Search for the cell housing the specified text and yield its [x, y] center coordinate. 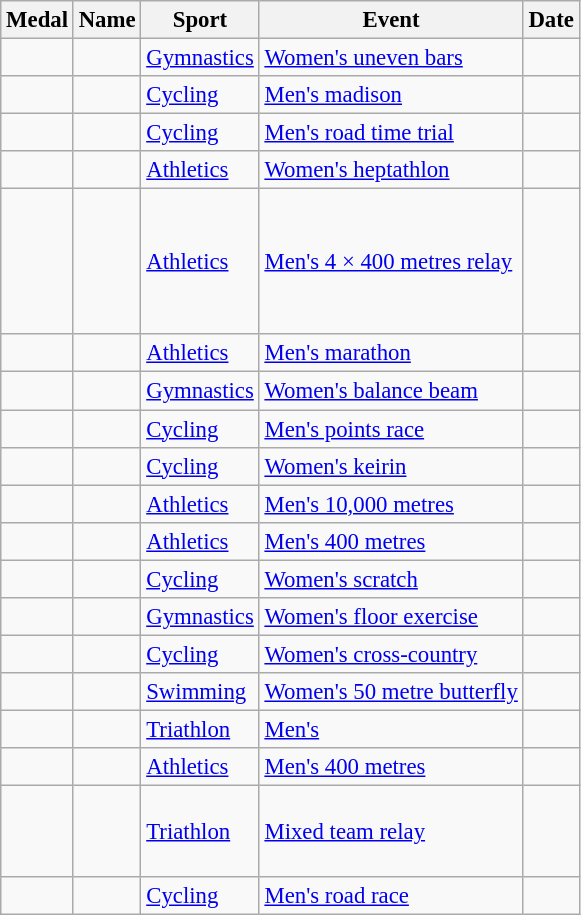
Men's 10,000 metres [391, 504]
Women's keirin [391, 466]
Men's madison [391, 95]
Sport [200, 20]
Women's 50 metre butterfly [391, 692]
Men's road race [391, 896]
Women's scratch [391, 579]
Women's heptathlon [391, 170]
Men's road time trial [391, 133]
Women's uneven bars [391, 58]
Swimming [200, 692]
Men's points race [391, 429]
Mixed team relay [391, 832]
Men's [391, 729]
Event [391, 20]
Women's cross-country [391, 654]
Medal [38, 20]
Date [551, 20]
Women's floor exercise [391, 617]
Name [107, 20]
Men's marathon [391, 353]
Women's balance beam [391, 391]
Men's 4 × 400 metres relay [391, 262]
